From the cell containing the given text, extract its center point as [X, Y] coordinate. 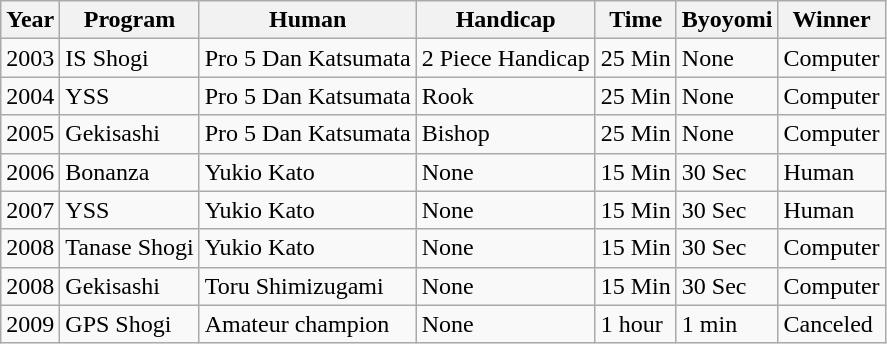
1 hour [636, 324]
Winner [832, 20]
2 Piece Handicap [506, 58]
Year [30, 20]
2005 [30, 134]
Canceled [832, 324]
Rook [506, 96]
Toru Shimizugami [308, 286]
Tanase Shogi [130, 248]
Time [636, 20]
Byoyomi [727, 20]
Bishop [506, 134]
GPS Shogi [130, 324]
2004 [30, 96]
Bonanza [130, 172]
1 min [727, 324]
2003 [30, 58]
Program [130, 20]
Amateur champion [308, 324]
2006 [30, 172]
2009 [30, 324]
Handicap [506, 20]
2007 [30, 210]
IS Shogi [130, 58]
